Find where the given text appears and provide that cell's center as (X, Y) coordinate. 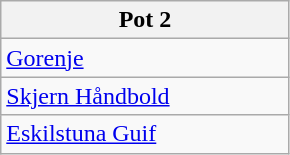
Skjern Håndbold (146, 96)
Eskilstuna Guif (146, 134)
Pot 2 (146, 20)
Gorenje (146, 58)
